Locate the cell with the specified text and output its [x, y] center coordinate. 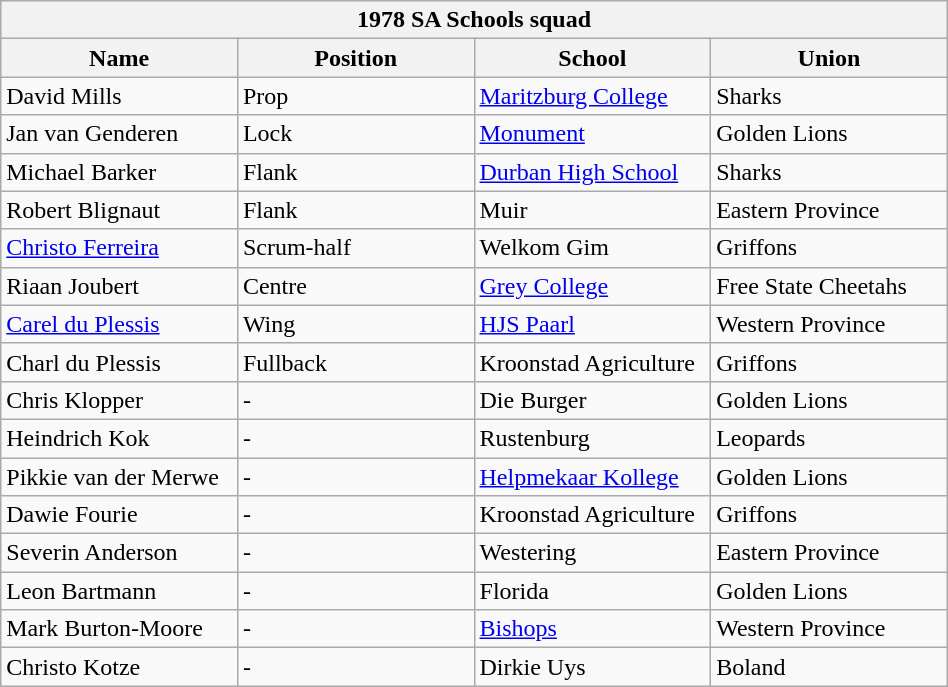
1978 SA Schools squad [474, 20]
Leon Bartmann [120, 591]
HJS Paarl [592, 324]
Leopards [830, 438]
Christo Kotze [120, 667]
Westering [592, 553]
Fullback [356, 362]
Name [120, 58]
Free State Cheetahs [830, 286]
Durban High School [592, 172]
Position [356, 58]
Wing [356, 324]
Dirkie Uys [592, 667]
Monument [592, 134]
David Mills [120, 96]
Grey College [592, 286]
Heindrich Kok [120, 438]
Florida [592, 591]
Boland [830, 667]
School [592, 58]
Dawie Fourie [120, 515]
Scrum-half [356, 248]
Union [830, 58]
Rustenburg [592, 438]
Severin Anderson [120, 553]
Christo Ferreira [120, 248]
Maritzburg College [592, 96]
Michael Barker [120, 172]
Prop [356, 96]
Mark Burton-Moore [120, 629]
Die Burger [592, 400]
Jan van Genderen [120, 134]
Charl du Plessis [120, 362]
Bishops [592, 629]
Robert Blignaut [120, 210]
Chris Klopper [120, 400]
Muir [592, 210]
Welkom Gim [592, 248]
Lock [356, 134]
Carel du Plessis [120, 324]
Centre [356, 286]
Riaan Joubert [120, 286]
Pikkie van der Merwe [120, 477]
Helpmekaar Kollege [592, 477]
